Output the [X, Y] coordinate of the center of the cell containing the given text.  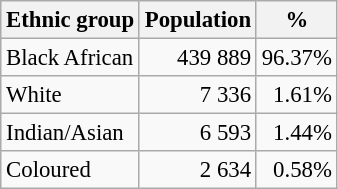
% [296, 20]
0.58% [296, 170]
1.44% [296, 133]
Coloured [70, 170]
6 593 [198, 133]
439 889 [198, 58]
White [70, 95]
96.37% [296, 58]
2 634 [198, 170]
Black African [70, 58]
7 336 [198, 95]
Population [198, 20]
Ethnic group [70, 20]
Indian/Asian [70, 133]
1.61% [296, 95]
